Locate the cell with the specified text and output its (X, Y) center coordinate. 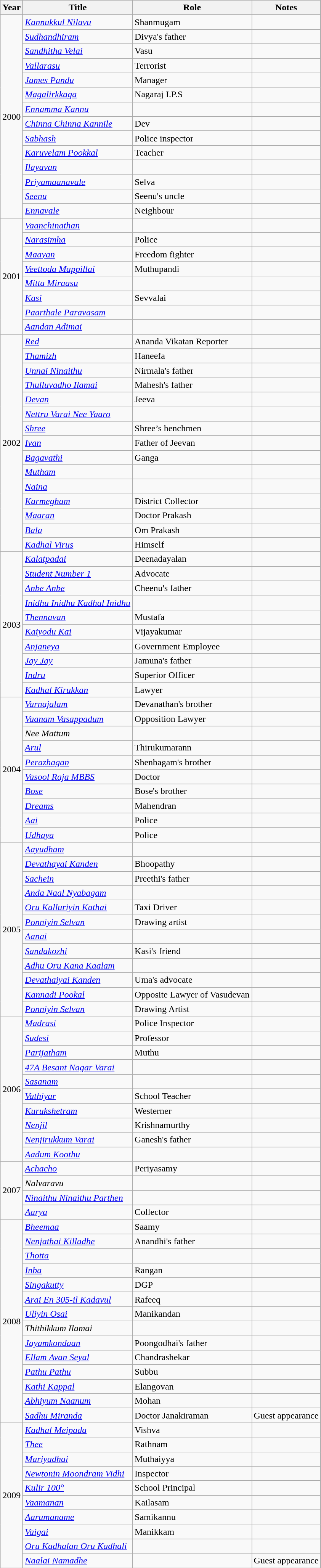
Achacho (78, 1169)
Professor (192, 1038)
Bala (78, 530)
Varnajalam (78, 704)
Shenbagam's brother (192, 762)
Chinna Chinna Kannile (78, 124)
Ganga (192, 458)
Nettru Varai Nee Yaaro (78, 414)
Preethi's father (192, 878)
Arul (78, 748)
Divya's father (192, 37)
Kasi's friend (192, 951)
Uliyin Osai (78, 1314)
Thirukumarann (192, 748)
Teacher (192, 153)
Selva (192, 182)
Ennavale (78, 211)
Vathiyar (78, 1096)
Dev (192, 124)
Subbu (192, 1372)
Seenu (78, 196)
Government Employee (192, 646)
Nagaraj I.P.S (192, 95)
Kaiyodu Kai (78, 631)
Vishva (192, 1430)
Ilayavan (78, 167)
Chandrashekar (192, 1358)
Mohan (192, 1401)
Sadhu Miranda (78, 1415)
Sudesi (78, 1038)
Parijatham (78, 1052)
Rangan (192, 1270)
Mustafa (192, 617)
Mariyadhai (78, 1459)
Veettoda Mappillai (78, 269)
Red (78, 341)
Collector (192, 1212)
Jayamkondaan (78, 1343)
Thee (78, 1444)
Arai En 305-il Kadavul (78, 1299)
Devan (78, 399)
Devathaiyai Kanden (78, 980)
Bhoopathy (192, 864)
Sevvalai (192, 298)
Advocate (192, 574)
2005 (11, 929)
James Pandu (78, 80)
Student Number 1 (78, 574)
Udhaya (78, 835)
Thennavan (78, 617)
Drawing Artist (192, 1009)
Doctor Janakiraman (192, 1415)
Jamuna's father (192, 661)
Narasimha (78, 240)
Deenadayalan (192, 559)
Haneefa (192, 356)
Vijayakumar (192, 631)
Thamizh (78, 356)
Perazhagan (78, 762)
Ninaithu Ninaithu Parthen (78, 1198)
Bose's brother (192, 791)
Mahendran (192, 806)
Sachein (78, 878)
School Teacher (192, 1096)
Seenu's uncle (192, 196)
Kadhal Kirukkan (78, 690)
Unnai Ninaithu (78, 370)
Thulluvadho Ilamai (78, 385)
DGP (192, 1285)
Rafeeq (192, 1299)
Samikannu (192, 1517)
Adhu Oru Kana Kaalam (78, 966)
Nee Mattum (78, 733)
Vallarasu (78, 66)
Singakutty (78, 1285)
Taxi Driver (192, 908)
Police inspector (192, 138)
Role (192, 8)
Sandakozhi (78, 951)
Vaanam Vasappadum (78, 719)
Aandan Adimai (78, 327)
Kasi (78, 298)
Maayan (78, 254)
Maaran (78, 516)
Westerner (192, 1111)
Devathayai Kanden (78, 864)
Poongodhai's father (192, 1343)
Devanathan's brother (192, 704)
Aai (78, 820)
Nirmala's father (192, 370)
Anandhi's father (192, 1241)
Year (11, 8)
Aayudham (78, 849)
Abhiyum Naanum (78, 1401)
Nenjil (78, 1125)
Nalvaravu (78, 1183)
Uma's advocate (192, 980)
Kannukkul Nilavu (78, 22)
Muthupandi (192, 269)
2002 (11, 443)
Inba (78, 1270)
Saamy (192, 1227)
Magalirkkaga (78, 95)
Indru (78, 675)
Oru Kalluriyin Kathai (78, 908)
Nenjirukkum Varai (78, 1140)
Ennamma Kannu (78, 109)
Jeeva (192, 399)
Kailasam (192, 1502)
Shree’s henchmen (192, 429)
Police Inspector (192, 1023)
Bagavathi (78, 458)
Kulir 100° (78, 1488)
Notes (286, 8)
Ganesh's father (192, 1140)
Rathnam (192, 1444)
Doctor (192, 777)
Thithikkum Ilamai (78, 1328)
Kannadi Pookal (78, 994)
Doctor Prakash (192, 516)
Father of Jeevan (192, 443)
Vaanchinathan (78, 225)
Lawyer (192, 690)
Dreams (78, 806)
Thotta (78, 1256)
Kalatpadai (78, 559)
Mutham (78, 472)
Priyamaanavale (78, 182)
Vaamanan (78, 1502)
Anda Naal Nyabagam (78, 893)
Naalai Namadhe (78, 1560)
Terrorist (192, 66)
2006 (11, 1089)
Kurukshetram (78, 1111)
Bose (78, 791)
Sabhash (78, 138)
Mahesh's father (192, 385)
Opposition Lawyer (192, 719)
Opposite Lawyer of Vasudevan (192, 994)
Kadhal Virus (78, 545)
2007 (11, 1190)
Superior Officer (192, 675)
Oru Kadhalan Oru Kadhali (78, 1546)
Karmegham (78, 501)
Jay Jay (78, 661)
Shanmugam (192, 22)
Inspector (192, 1473)
Karuvelam Pookkal (78, 153)
Aanai (78, 937)
2004 (11, 770)
Drawing artist (192, 922)
Sudhandhiram (78, 37)
Aarya (78, 1212)
Madrasi (78, 1023)
Ivan (78, 443)
Manager (192, 80)
Vasool Raja MBBS (78, 777)
Anjaneya (78, 646)
Neighbour (192, 211)
Periyasamy (192, 1169)
Manikandan (192, 1314)
Vasu (192, 51)
Elangovan (192, 1386)
Naina (78, 487)
Nenjathai Killadhe (78, 1241)
Kathi Kappal (78, 1386)
School Principal (192, 1488)
Freedom fighter (192, 254)
Muthu (192, 1052)
Aadum Koothu (78, 1154)
Paarthale Paravasam (78, 312)
Krishnamurthy (192, 1125)
2000 (11, 117)
Sandhitha Velai (78, 51)
Muthaiyya (192, 1459)
Pathu Pathu (78, 1372)
Sasanam (78, 1081)
Anbe Anbe (78, 588)
2009 (11, 1496)
Manikkam (192, 1531)
Newtonin Moondram Vidhi (78, 1473)
Cheenu's father (192, 588)
2001 (11, 276)
Om Prakash (192, 530)
2003 (11, 625)
Aarumaname (78, 1517)
Mitta Miraasu (78, 283)
Title (78, 8)
2008 (11, 1321)
Ananda Vikatan Reporter (192, 341)
Bheemaa (78, 1227)
Kadhal Meipada (78, 1430)
Shree (78, 429)
Himself (192, 545)
Inidhu Inidhu Kadhal Inidhu (78, 602)
Vaigai (78, 1531)
Ellam Avan Seyal (78, 1358)
District Collector (192, 501)
47A Besant Nagar Varai (78, 1067)
